Return the [x, y] coordinate for the center point of the cell that contains the specified text.  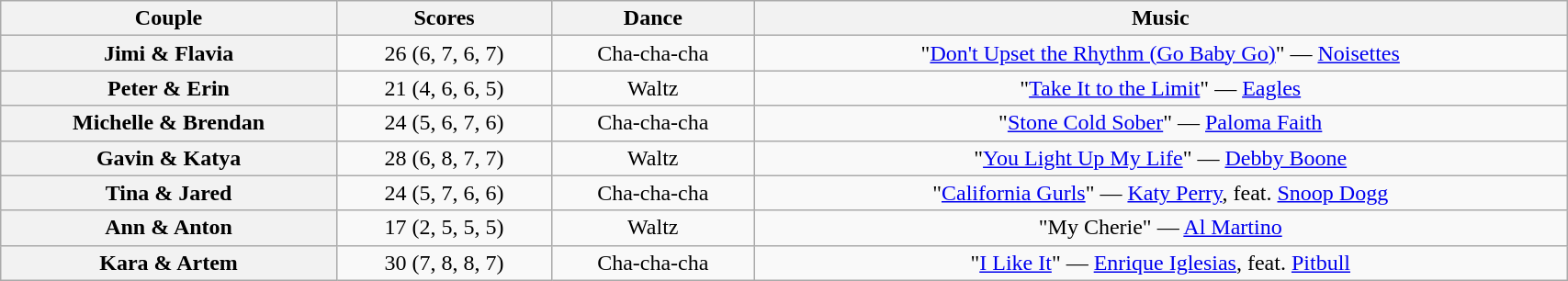
"You Light Up My Life" — Debby Boone [1161, 158]
"Take It to the Limit" — Eagles [1161, 88]
Ann & Anton [169, 228]
Gavin & Katya [169, 158]
"My Cherie" — Al Martino [1161, 228]
26 (6, 7, 6, 7) [444, 53]
21 (4, 6, 6, 5) [444, 88]
Tina & Jared [169, 193]
"Don't Upset the Rhythm (Go Baby Go)" — Noisettes [1161, 53]
Jimi & Flavia [169, 53]
28 (6, 8, 7, 7) [444, 158]
Peter & Erin [169, 88]
17 (2, 5, 5, 5) [444, 228]
Kara & Artem [169, 263]
Scores [444, 18]
Michelle & Brendan [169, 123]
"Stone Cold Sober" — Paloma Faith [1161, 123]
"I Like It" — Enrique Iglesias, feat. Pitbull [1161, 263]
Couple [169, 18]
30 (7, 8, 8, 7) [444, 263]
"California Gurls" — Katy Perry, feat. Snoop Dogg [1161, 193]
Dance [653, 18]
24 (5, 6, 7, 6) [444, 123]
24 (5, 7, 6, 6) [444, 193]
Music [1161, 18]
